For the text-containing cell, return its midpoint in (X, Y) coordinate format. 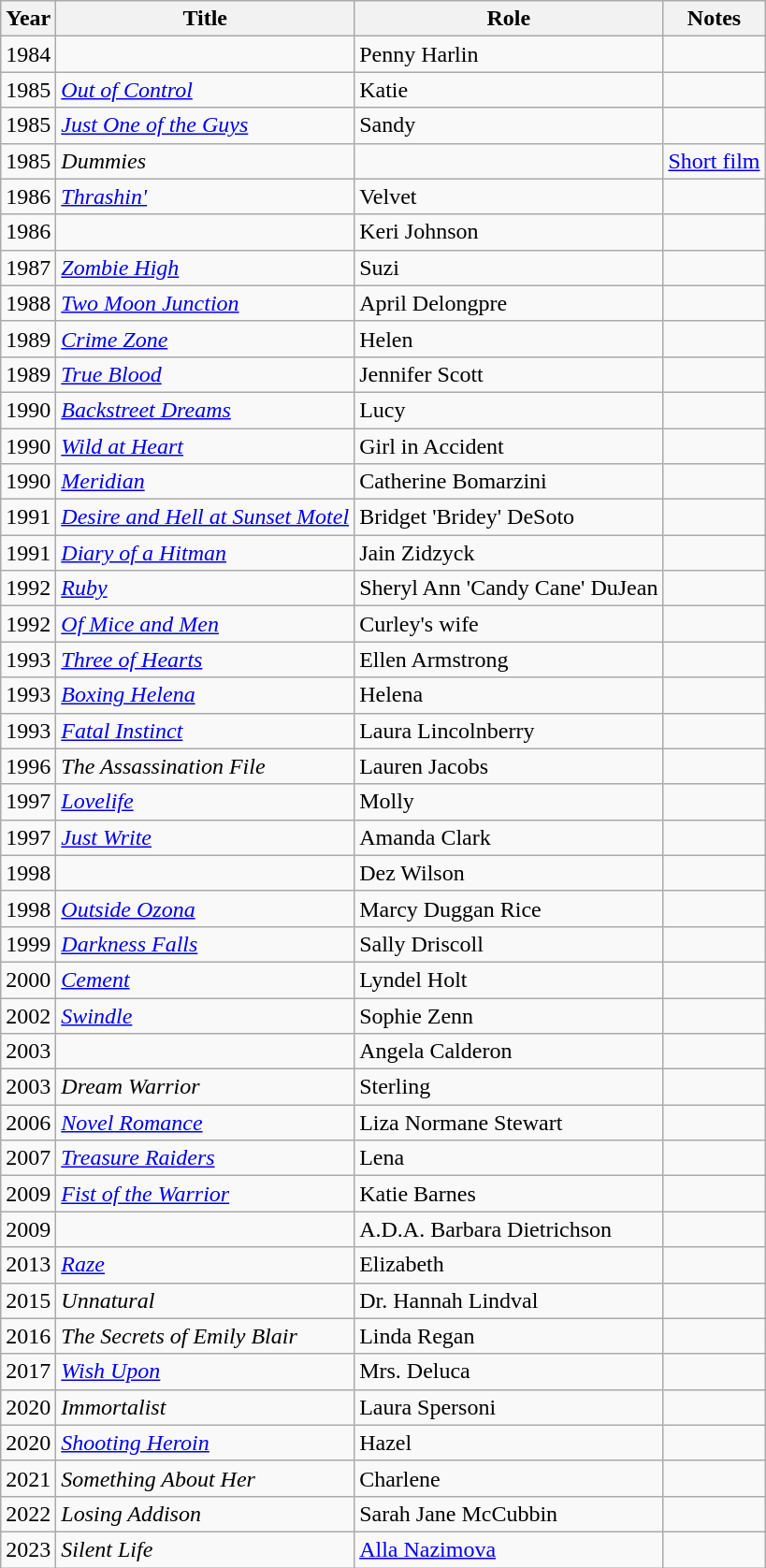
Title (206, 19)
Lena (509, 1158)
The Secrets of Emily Blair (206, 1336)
Shooting Heroin (206, 1443)
Just One of the Guys (206, 125)
Losing Addison (206, 1514)
Laura Lincolnberry (509, 731)
Jennifer Scott (509, 374)
Wild at Heart (206, 446)
Alla Nazimova (509, 1549)
Novel Romance (206, 1123)
1999 (28, 944)
Fatal Instinct (206, 731)
Dr. Hannah Lindval (509, 1300)
Fist of the Warrior (206, 1194)
2002 (28, 1015)
Sheryl Ann 'Candy Cane' DuJean (509, 588)
2022 (28, 1514)
Girl in Accident (509, 446)
Silent Life (206, 1549)
Bridget 'Bridey' DeSoto (509, 517)
2021 (28, 1478)
Lyndel Holt (509, 980)
Marcy Duggan Rice (509, 908)
Desire and Hell at Sunset Motel (206, 517)
Katie Barnes (509, 1194)
Dream Warrior (206, 1087)
Jain Zidzyck (509, 553)
Elizabeth (509, 1265)
Something About Her (206, 1478)
Sterling (509, 1087)
2017 (28, 1372)
Just Write (206, 837)
Treasure Raiders (206, 1158)
2016 (28, 1336)
Katie (509, 90)
2000 (28, 980)
Penny Harlin (509, 54)
Role (509, 19)
Keri Johnson (509, 232)
Wish Upon (206, 1372)
Suzi (509, 268)
Velvet (509, 196)
Darkness Falls (206, 944)
Ruby (206, 588)
April Delongpre (509, 303)
Laura Spersoni (509, 1407)
Boxing Helena (206, 695)
1984 (28, 54)
Zombie High (206, 268)
Thrashin' (206, 196)
Linda Regan (509, 1336)
Sandy (509, 125)
Helen (509, 339)
2007 (28, 1158)
Dummies (206, 161)
Unnatural (206, 1300)
Sarah Jane McCubbin (509, 1514)
1996 (28, 766)
The Assassination File (206, 766)
Diary of a Hitman (206, 553)
Raze (206, 1265)
Angela Calderon (509, 1052)
True Blood (206, 374)
Swindle (206, 1015)
Crime Zone (206, 339)
Lucy (509, 410)
2023 (28, 1549)
Meridian (206, 482)
2015 (28, 1300)
Hazel (509, 1443)
Ellen Armstrong (509, 660)
Molly (509, 802)
Dez Wilson (509, 873)
Lovelife (206, 802)
Out of Control (206, 90)
Immortalist (206, 1407)
Cement (206, 980)
Curley's wife (509, 624)
Notes (715, 19)
Year (28, 19)
Short film (715, 161)
2013 (28, 1265)
2006 (28, 1123)
Of Mice and Men (206, 624)
Two Moon Junction (206, 303)
Three of Hearts (206, 660)
Liza Normane Stewart (509, 1123)
Sally Driscoll (509, 944)
Helena (509, 695)
Sophie Zenn (509, 1015)
Catherine Bomarzini (509, 482)
A.D.A. Barbara Dietrichson (509, 1229)
Backstreet Dreams (206, 410)
1988 (28, 303)
Mrs. Deluca (509, 1372)
Amanda Clark (509, 837)
Lauren Jacobs (509, 766)
Outside Ozona (206, 908)
1987 (28, 268)
Charlene (509, 1478)
